From the cell containing the given text, extract its center point as (X, Y) coordinate. 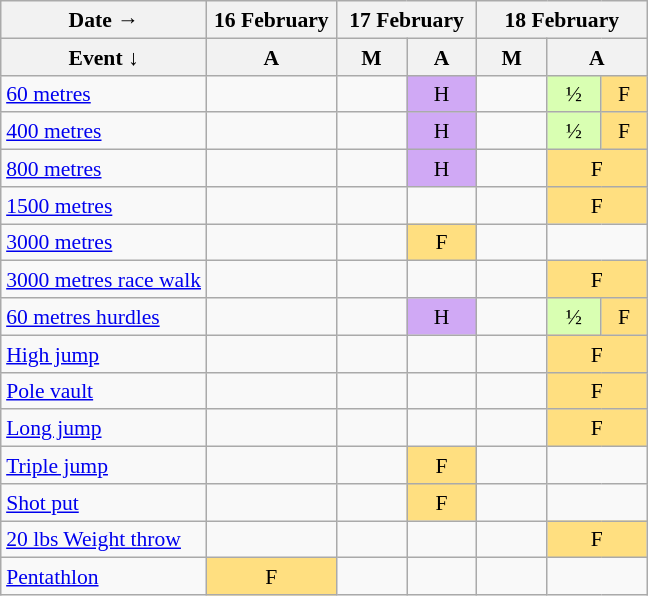
Shot put (104, 502)
60 metres (104, 94)
1500 metres (104, 204)
Long jump (104, 428)
Pentathlon (104, 576)
16 February (271, 20)
17 February (406, 20)
60 metres hurdles (104, 316)
Date → (104, 20)
Triple jump (104, 464)
Pole vault (104, 390)
800 metres (104, 168)
3000 metres race walk (104, 280)
Event ↓ (104, 56)
3000 metres (104, 242)
18 February (562, 20)
High jump (104, 354)
20 lbs Weight throw (104, 538)
400 metres (104, 130)
